Return the [X, Y] coordinate for the center point of the cell that contains the specified text.  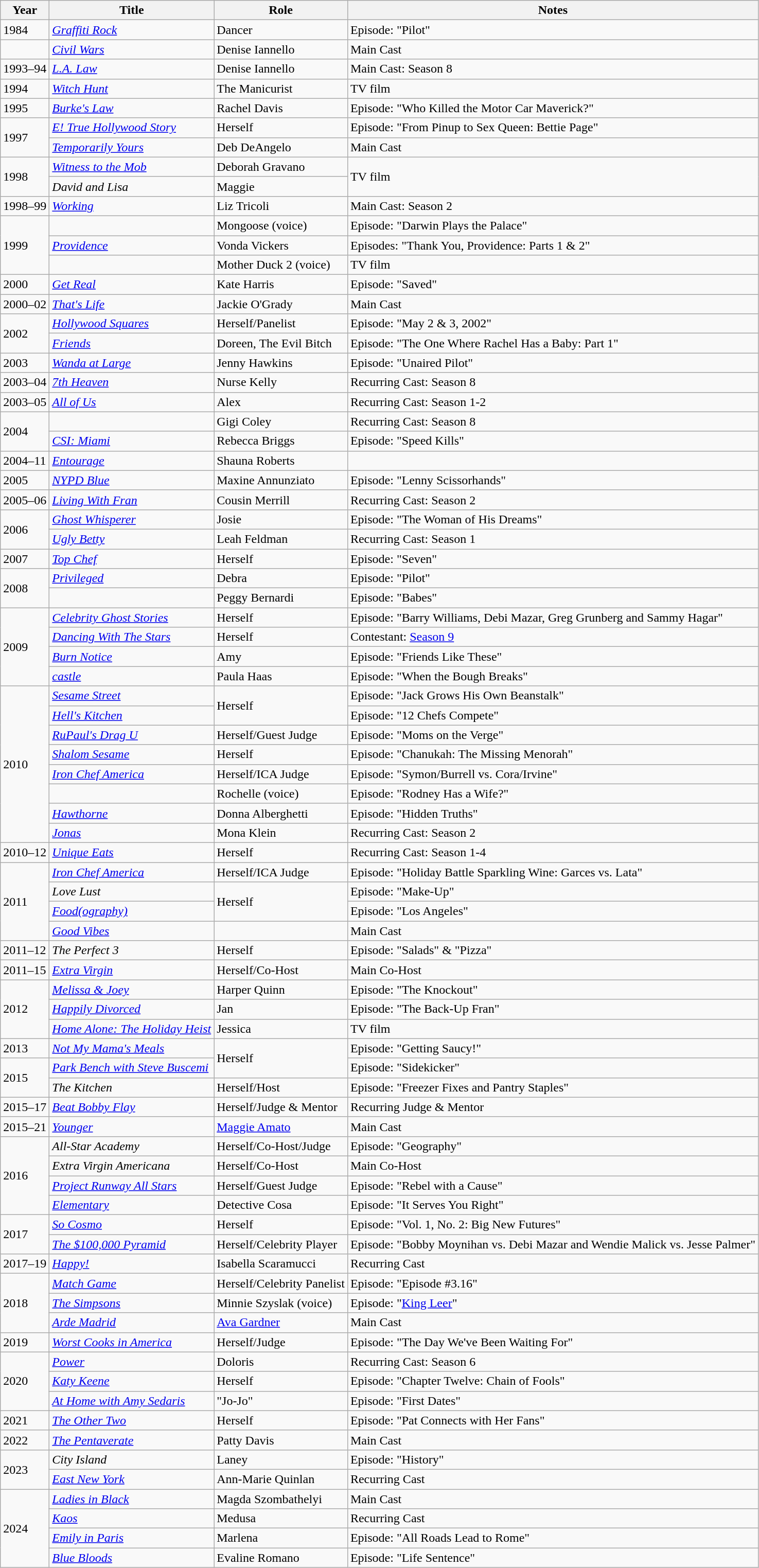
Civil Wars [132, 49]
The Manicurist [281, 89]
Isabella Scaramucci [281, 1264]
Episode: "Rebel with a Cause" [553, 1185]
2010–12 [25, 852]
Episode: "Speed Kills" [553, 441]
Episode: "Who Killed the Motor Car Maverick?" [553, 108]
2023 [25, 1469]
2016 [25, 1175]
2006 [25, 529]
The Simpsons [132, 1303]
All of Us [132, 402]
Love Lust [132, 892]
Gigi Coley [281, 421]
Cousin Merrill [281, 500]
Happily Divorced [132, 1009]
Doreen, The Evil Bitch [281, 343]
Episode: "The Day We've Been Waiting For" [553, 1342]
Rachel Davis [281, 108]
Herself/Judge [281, 1342]
Episode: "Episode #3.16" [553, 1283]
2015 [25, 1078]
1997 [25, 137]
Unique Eats [132, 852]
Episode: "Moms on the Verge" [553, 735]
2007 [25, 558]
Herself/Co-Host/Judge [281, 1146]
Ugly Betty [132, 539]
Episode: "The Woman of His Dreams" [553, 519]
Extra Virgin [132, 970]
Recurring Judge & Mentor [553, 1107]
Recurring Cast: Season 1-2 [553, 402]
Extra Virgin Americana [132, 1166]
2024 [25, 1528]
2011–15 [25, 970]
Episode: "When the Bough Breaks" [553, 676]
Episode: "Make-Up" [553, 892]
Rochelle (voice) [281, 794]
Ladies in Black [132, 1499]
Main Cast: Season 2 [553, 206]
L.A. Law [132, 69]
Elementary [132, 1205]
The Pentaverate [132, 1440]
1993–94 [25, 69]
2018 [25, 1303]
2011–12 [25, 950]
Laney [281, 1459]
Herself/Celebrity Player [281, 1244]
Wanda at Large [132, 363]
2002 [25, 333]
Burke's Law [132, 108]
Dancer [281, 30]
1999 [25, 245]
Living With Fran [132, 500]
"Jo-Jo" [281, 1401]
Episode: "Bobby Moynihan vs. Debi Mazar and Wendie Malick vs. Jesse Palmer" [553, 1244]
Episode: "Freezer Fixes and Pantry Staples" [553, 1087]
Episode: "Life Sentence" [553, 1558]
Minnie Szyslak (voice) [281, 1303]
Power [132, 1362]
2010 [25, 764]
Jenny Hawkins [281, 363]
Episode: "Symon/Burrell vs. Cora/Irvine" [553, 774]
Year [25, 10]
Episode: "Seven" [553, 558]
Katy Keene [132, 1381]
2015–21 [25, 1126]
RuPaul's Drag U [132, 735]
Hollywood Squares [132, 324]
Title [132, 10]
Mother Duck 2 (voice) [281, 265]
2003–05 [25, 402]
2017–19 [25, 1264]
Herself/Celebrity Panelist [281, 1283]
Friends [132, 343]
Notes [553, 10]
Episode: "Salads" & "Pizza" [553, 950]
Jonas [132, 833]
Ghost Whisperer [132, 519]
1998–99 [25, 206]
Episode: "The Knockout" [553, 990]
Liz Tricoli [281, 206]
Working [132, 206]
Evaline Romano [281, 1558]
Shauna Roberts [281, 461]
Episode: "Unaired Pilot" [553, 363]
Episode: "12 Chefs Compete" [553, 715]
The Other Two [132, 1420]
Melissa & Joey [132, 990]
2003–04 [25, 382]
Debra [281, 578]
Good Vibes [132, 931]
Match Game [132, 1283]
2021 [25, 1420]
Blue Bloods [132, 1558]
Episode: "Darwin Plays the Palace" [553, 225]
1994 [25, 89]
2000 [25, 285]
1998 [25, 177]
Younger [132, 1126]
2013 [25, 1048]
Arde Madrid [132, 1323]
The $100,000 Pyramid [132, 1244]
Episode: "Chanukah: The Missing Menorah" [553, 754]
David and Lisa [132, 186]
2005–06 [25, 500]
Kate Harris [281, 285]
Nurse Kelly [281, 382]
Witch Hunt [132, 89]
Hell's Kitchen [132, 715]
2015–17 [25, 1107]
Episode: "Babes" [553, 598]
The Perfect 3 [132, 950]
Temporarily Yours [132, 147]
Recurring Cast: Season 6 [553, 1362]
Contestant: Season 9 [553, 637]
CSI: Miami [132, 441]
Dancing With The Stars [132, 637]
Deb DeAngelo [281, 147]
Burn Notice [132, 657]
Episode: "Rodney Has a Wife?" [553, 794]
Graffiti Rock [132, 30]
Paula Haas [281, 676]
All-Star Academy [132, 1146]
Role [281, 10]
Kaos [132, 1519]
Episode: "Sidekicker" [553, 1068]
Park Bench with Steve Buscemi [132, 1068]
Detective Cosa [281, 1205]
Episode: "History" [553, 1459]
Top Chef [132, 558]
Entourage [132, 461]
Ann-Marie Quinlan [281, 1479]
So Cosmo [132, 1225]
Rebecca Briggs [281, 441]
Episode: "Saved" [553, 285]
Recurring Cast: Season 1-4 [553, 852]
Project Runway All Stars [132, 1185]
Peggy Bernardi [281, 598]
Episode: "Hidden Truths" [553, 813]
Maggie Amato [281, 1126]
Josie [281, 519]
East New York [132, 1479]
Maggie [281, 186]
Ava Gardner [281, 1323]
7th Heaven [132, 382]
Episode: "King Leer" [553, 1303]
At Home with Amy Sedaris [132, 1401]
Harper Quinn [281, 990]
Leah Feldman [281, 539]
2011 [25, 902]
Recurring Cast: Season 1 [553, 539]
Beat Bobby Flay [132, 1107]
Episode: "Geography" [553, 1146]
2017 [25, 1235]
Doloris [281, 1362]
Episode: "It Serves You Right" [553, 1205]
That's Life [132, 304]
Episode: "Jack Grows His Own Beanstalk" [553, 696]
2012 [25, 1009]
E! True Hollywood Story [132, 128]
Episodes: "Thank You, Providence: Parts 1 & 2" [553, 245]
Main Cast: Season 8 [553, 69]
2004 [25, 431]
Maxine Annunziato [281, 480]
Episode: "Los Angeles" [553, 911]
Episode: "Friends Like These" [553, 657]
Get Real [132, 285]
Episode: "Barry Williams, Debi Mazar, Greg Grunberg and Sammy Hagar" [553, 618]
Shalom Sesame [132, 754]
1984 [25, 30]
Patty Davis [281, 1440]
Episode: "Vol. 1, No. 2: Big New Futures" [553, 1225]
2020 [25, 1381]
2000–02 [25, 304]
The Kitchen [132, 1087]
Marlena [281, 1538]
Mongoose (voice) [281, 225]
Medusa [281, 1519]
Episode: "The Back-Up Fran" [553, 1009]
2005 [25, 480]
Mona Klein [281, 833]
Vonda Vickers [281, 245]
2004–11 [25, 461]
Episode: "Holiday Battle Sparkling Wine: Garces vs. Lata" [553, 872]
Deborah Gravano [281, 167]
2009 [25, 647]
Hawthorne [132, 813]
Herself/Judge & Mentor [281, 1107]
Donna Alberghetti [281, 813]
Jackie O'Grady [281, 304]
Happy! [132, 1264]
Celebrity Ghost Stories [132, 618]
Jessica [281, 1029]
Privileged [132, 578]
Episode: "Chapter Twelve: Chain of Fools" [553, 1381]
2019 [25, 1342]
Providence [132, 245]
Episode: "The One Where Rachel Has a Baby: Part 1" [553, 343]
2008 [25, 588]
Jan [281, 1009]
Episode: "Lenny Scissorhands" [553, 480]
1995 [25, 108]
Episode: "From Pinup to Sex Queen: Bettie Page" [553, 128]
Sesame Street [132, 696]
NYPD Blue [132, 480]
Alex [281, 402]
Episode: "Pat Connects with Her Fans" [553, 1420]
Food(ography) [132, 911]
Witness to the Mob [132, 167]
Amy [281, 657]
castle [132, 676]
Episode: "Getting Saucy!" [553, 1048]
Herself/Host [281, 1087]
2022 [25, 1440]
Episode: "First Dates" [553, 1401]
Not My Mama's Meals [132, 1048]
2003 [25, 363]
Home Alone: The Holiday Heist [132, 1029]
Magda Szombathelyi [281, 1499]
Episode: "All Roads Lead to Rome" [553, 1538]
Herself/Panelist [281, 324]
Worst Cooks in America [132, 1342]
Emily in Paris [132, 1538]
City Island [132, 1459]
Episode: "May 2 & 3, 2002" [553, 324]
